For the text-containing cell, return its midpoint in (x, y) coordinate format. 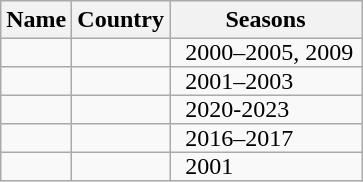
Name (36, 20)
Country (121, 20)
Seasons (266, 20)
2001 (266, 167)
2001–2003 (266, 81)
2016–2017 (266, 138)
2000–2005, 2009 (266, 53)
2020-2023 (266, 110)
